Determine the (X, Y) coordinate at the center of the cell enclosing the given text.  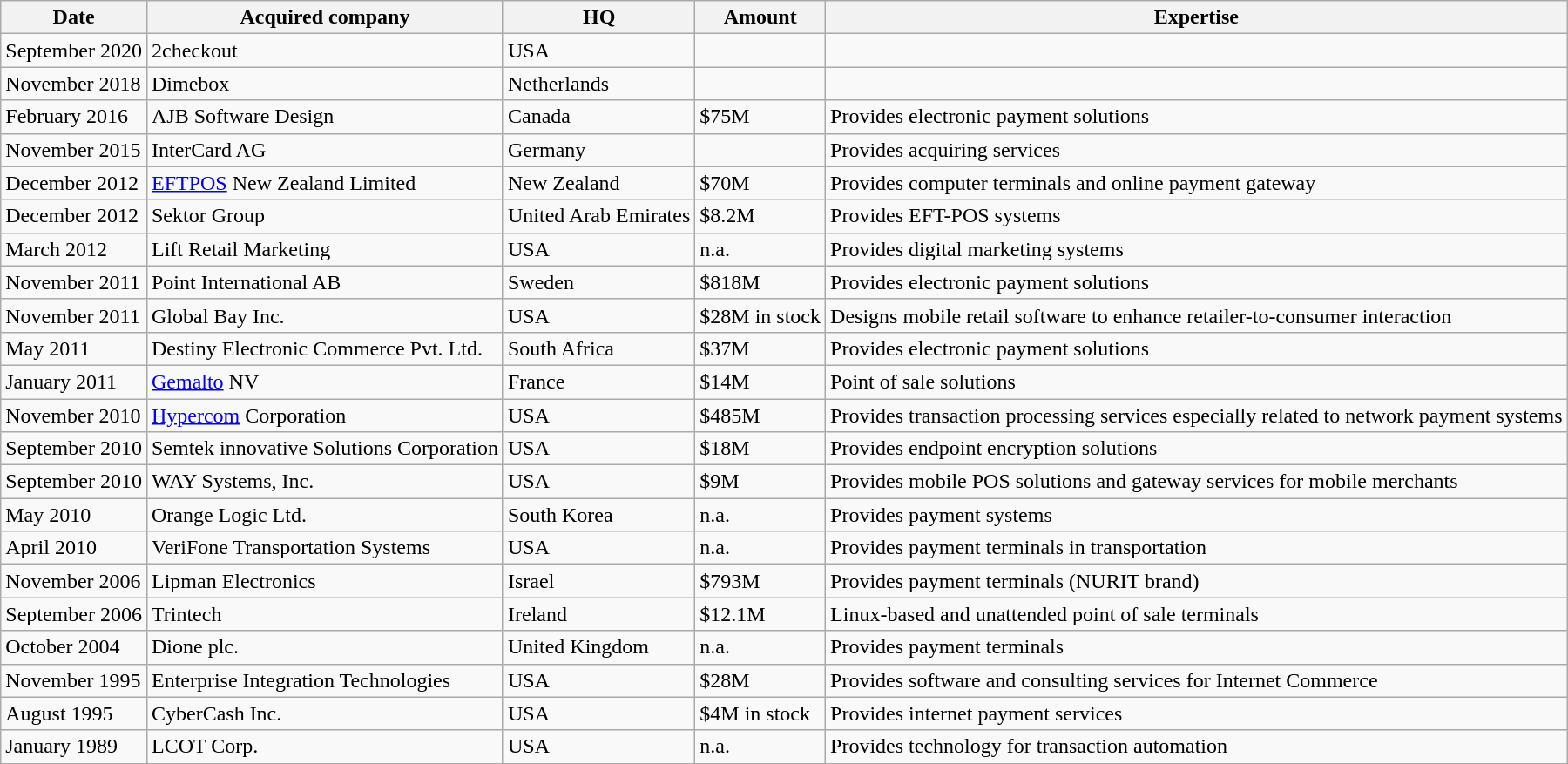
March 2012 (74, 249)
Global Bay Inc. (324, 315)
Acquired company (324, 17)
Point of sale solutions (1197, 382)
Netherlands (598, 84)
Hypercom Corporation (324, 416)
January 1989 (74, 747)
Provides software and consulting services for Internet Commerce (1197, 680)
Germany (598, 150)
South Africa (598, 348)
November 2018 (74, 84)
May 2011 (74, 348)
Semtek innovative Solutions Corporation (324, 449)
Provides payment terminals (1197, 647)
InterCard AG (324, 150)
Provides transaction processing services especially related to network payment systems (1197, 416)
Provides payment terminals in transportation (1197, 548)
$818M (760, 282)
Point International AB (324, 282)
Provides acquiring services (1197, 150)
Enterprise Integration Technologies (324, 680)
Israel (598, 581)
Sektor Group (324, 216)
Provides EFT-POS systems (1197, 216)
Gemalto NV (324, 382)
Provides internet payment services (1197, 713)
October 2004 (74, 647)
$75M (760, 117)
Provides technology for transaction automation (1197, 747)
$70M (760, 183)
Provides mobile POS solutions and gateway services for mobile merchants (1197, 482)
February 2016 (74, 117)
Orange Logic Ltd. (324, 515)
Provides payment terminals (NURIT brand) (1197, 581)
Destiny Electronic Commerce Pvt. Ltd. (324, 348)
Expertise (1197, 17)
$28M (760, 680)
$4M in stock (760, 713)
Provides payment systems (1197, 515)
Date (74, 17)
HQ (598, 17)
August 1995 (74, 713)
Dimebox (324, 84)
January 2011 (74, 382)
Provides computer terminals and online payment gateway (1197, 183)
VeriFone Transportation Systems (324, 548)
Provides endpoint encryption solutions (1197, 449)
September 2020 (74, 51)
Lift Retail Marketing (324, 249)
LCOT Corp. (324, 747)
April 2010 (74, 548)
South Korea (598, 515)
WAY Systems, Inc. (324, 482)
Trintech (324, 614)
$8.2M (760, 216)
$485M (760, 416)
CyberCash Inc. (324, 713)
Linux-based and unattended point of sale terminals (1197, 614)
Provides digital marketing systems (1197, 249)
May 2010 (74, 515)
Amount (760, 17)
United Arab Emirates (598, 216)
September 2006 (74, 614)
Ireland (598, 614)
November 2010 (74, 416)
$9M (760, 482)
November 1995 (74, 680)
Sweden (598, 282)
Canada (598, 117)
$14M (760, 382)
$12.1M (760, 614)
AJB Software Design (324, 117)
$793M (760, 581)
Lipman Electronics (324, 581)
$28M in stock (760, 315)
$37M (760, 348)
Dione plc. (324, 647)
New Zealand (598, 183)
United Kingdom (598, 647)
November 2015 (74, 150)
EFTPOS New Zealand Limited (324, 183)
Designs mobile retail software to enhance retailer-to-consumer interaction (1197, 315)
November 2006 (74, 581)
$18M (760, 449)
2checkout (324, 51)
France (598, 382)
